Return the [X, Y] coordinate for the center point of the cell that contains the specified text.  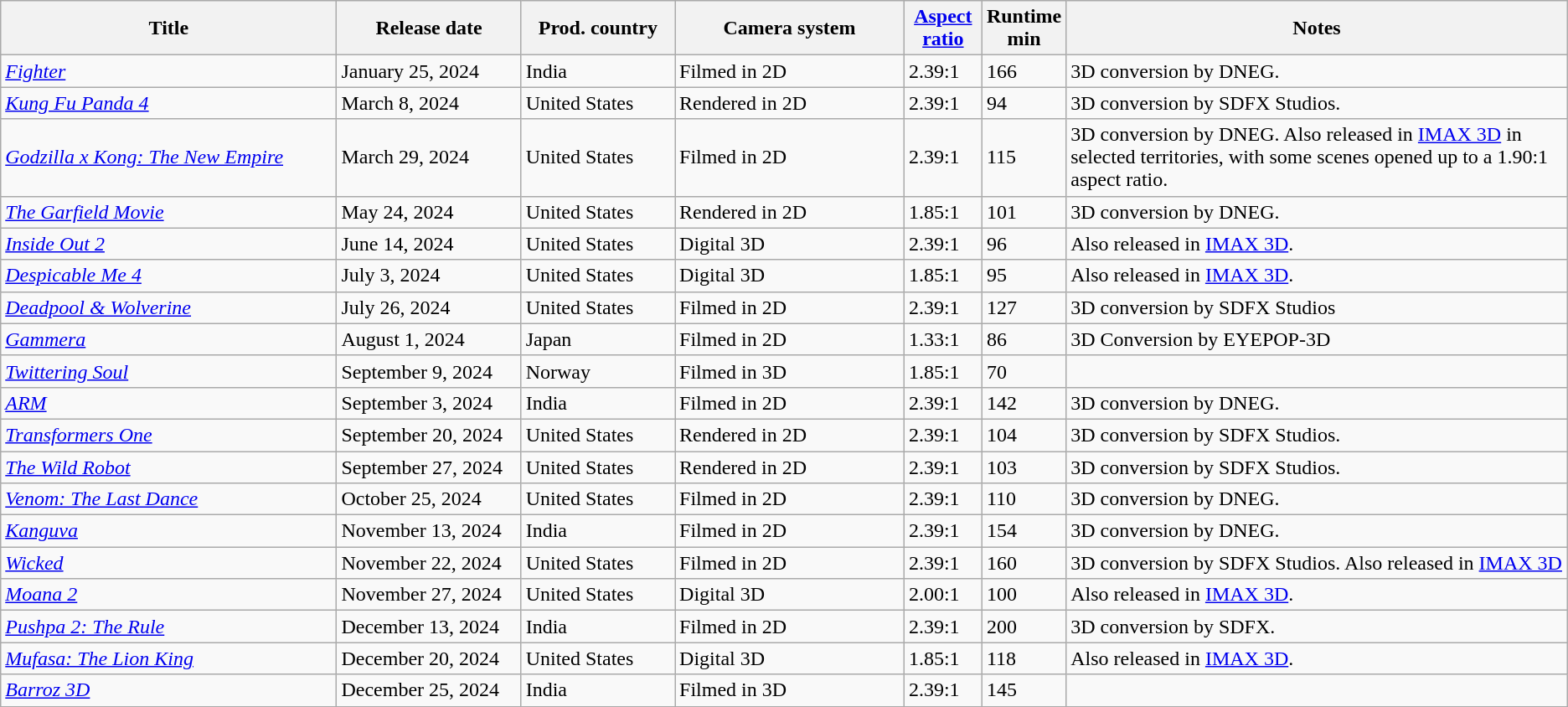
December 13, 2024 [429, 627]
100 [1024, 595]
104 [1024, 435]
Mufasa: The Lion King [169, 658]
3D conversion by DNEG. Also released in IMAX 3D in selected territories, with some scenes opened up to a 1.90:1 aspect ratio. [1317, 157]
Kung Fu Panda 4 [169, 103]
Runtime min [1024, 28]
ARM [169, 403]
Godzilla x Kong: The New Empire [169, 157]
Norway [598, 371]
Notes [1317, 28]
3D Conversion by EYEPOP-3D [1317, 339]
86 [1024, 339]
Despicable Me 4 [169, 276]
September 9, 2024 [429, 371]
3D conversion by SDFX Studios [1317, 307]
Barroz 3D [169, 690]
200 [1024, 627]
September 27, 2024 [429, 467]
Gammera [169, 339]
Venom: The Last Dance [169, 499]
Transformers One [169, 435]
Deadpool & Wolverine [169, 307]
Inside Out 2 [169, 244]
September 20, 2024 [429, 435]
Title [169, 28]
160 [1024, 563]
Release date [429, 28]
Japan [598, 339]
115 [1024, 157]
110 [1024, 499]
Wicked [169, 563]
70 [1024, 371]
127 [1024, 307]
Fighter [169, 71]
Pushpa 2: The Rule [169, 627]
May 24, 2024 [429, 212]
101 [1024, 212]
Kanguva [169, 531]
Twittering Soul [169, 371]
September 3, 2024 [429, 403]
2.00:1 [943, 595]
January 25, 2024 [429, 71]
October 25, 2024 [429, 499]
118 [1024, 658]
166 [1024, 71]
95 [1024, 276]
July 26, 2024 [429, 307]
Moana 2 [169, 595]
3D conversion by SDFX. [1317, 627]
August 1, 2024 [429, 339]
94 [1024, 103]
November 27, 2024 [429, 595]
154 [1024, 531]
145 [1024, 690]
June 14, 2024 [429, 244]
November 22, 2024 [429, 563]
March 8, 2024 [429, 103]
96 [1024, 244]
3D conversion by SDFX Studios. Also released in IMAX 3D [1317, 563]
The Wild Robot [169, 467]
December 20, 2024 [429, 658]
July 3, 2024 [429, 276]
December 25, 2024 [429, 690]
Aspect ratio [943, 28]
103 [1024, 467]
The Garfield Movie [169, 212]
142 [1024, 403]
Camera system [790, 28]
Prod. country [598, 28]
November 13, 2024 [429, 531]
1.33:1 [943, 339]
March 29, 2024 [429, 157]
